Identify which cell holds the provided text, then report its [x, y] central coordinate. 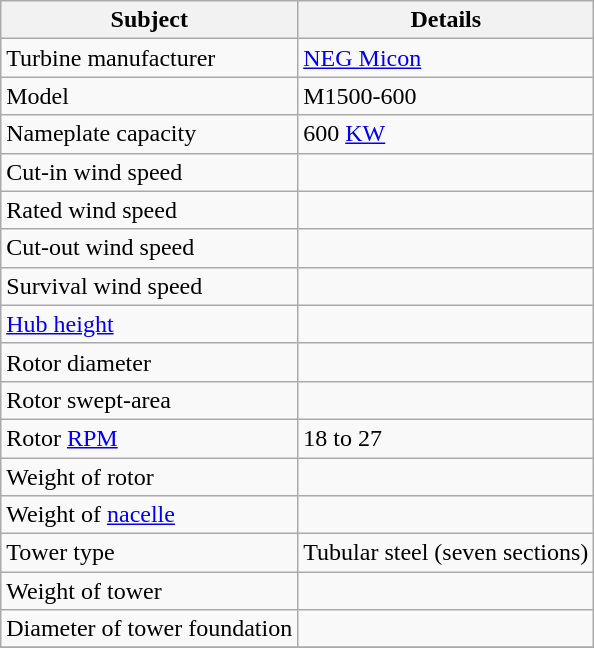
Subject [150, 20]
Rotor RPM [150, 438]
Tower type [150, 553]
Rotor diameter [150, 362]
Turbine manufacturer [150, 58]
M1500-600 [446, 96]
Weight of rotor [150, 477]
18 to 27 [446, 438]
Details [446, 20]
Weight of tower [150, 591]
Model [150, 96]
Diameter of tower foundation [150, 629]
600 KW [446, 134]
Nameplate capacity [150, 134]
Weight of nacelle [150, 515]
Tubular steel (seven sections) [446, 553]
Rotor swept-area [150, 400]
Survival wind speed [150, 286]
NEG Micon [446, 58]
Rated wind speed [150, 210]
Cut-in wind speed [150, 172]
Hub height [150, 324]
Cut-out wind speed [150, 248]
